Output the [x, y] coordinate of the center of the cell containing the given text.  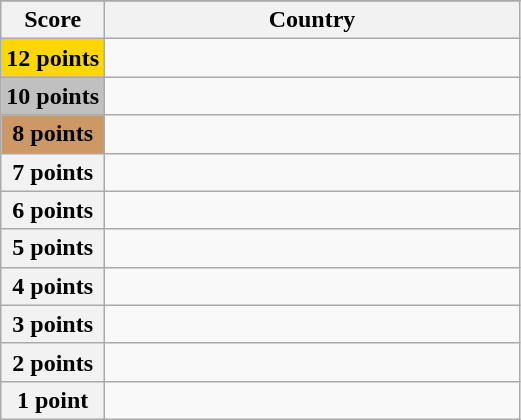
4 points [53, 286]
12 points [53, 58]
8 points [53, 134]
6 points [53, 210]
5 points [53, 248]
10 points [53, 96]
2 points [53, 362]
1 point [53, 400]
3 points [53, 324]
7 points [53, 172]
Country [312, 20]
Score [53, 20]
